Find where the given text appears and provide that cell's center as (x, y) coordinate. 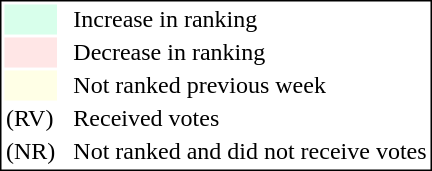
Increase in ranking (250, 19)
Decrease in ranking (250, 53)
Not ranked and did not receive votes (250, 151)
Not ranked previous week (250, 85)
(NR) (30, 151)
Received votes (250, 119)
(RV) (30, 119)
